Identify which cell holds the provided text, then report its (X, Y) central coordinate. 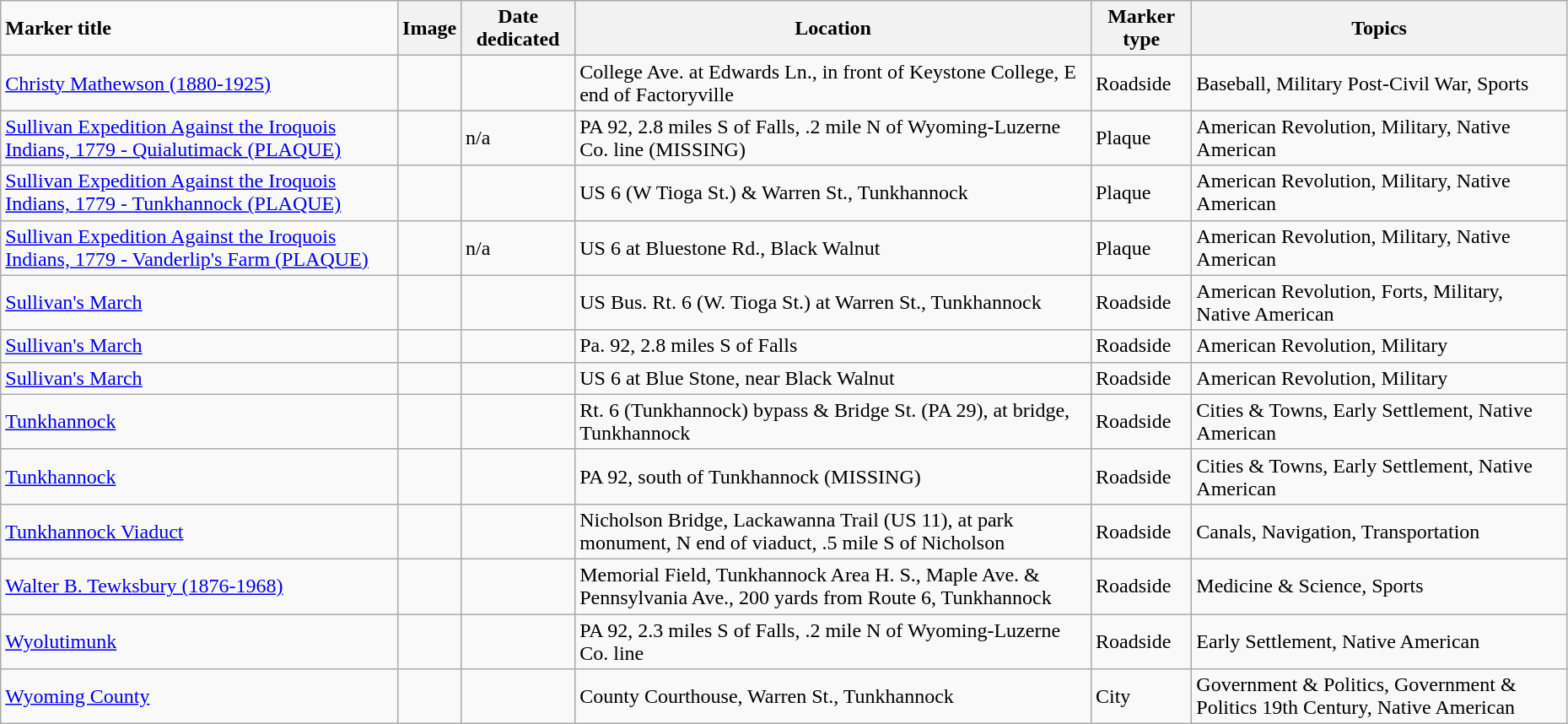
Government & Politics, Government & Politics 19th Century, Native American (1380, 697)
Sullivan Expedition Against the Iroquois Indians, 1779 - Vanderlip's Farm (PLAQUE) (199, 248)
Sullivan Expedition Against the Iroquois Indians, 1779 - Quialutimack (PLAQUE) (199, 138)
Wyoming County (199, 697)
US 6 at Bluestone Rd., Black Walnut (833, 248)
County Courthouse, Warren St., Tunkhannock (833, 697)
American Revolution, Forts, Military, Native American (1380, 302)
Marker type (1140, 29)
Canals, Navigation, Transportation (1380, 532)
US Bus. Rt. 6 (W. Tioga St.) at Warren St., Tunkhannock (833, 302)
PA 92, 2.8 miles S of Falls, .2 mile N of Wyoming-Luzerne Co. line (MISSING) (833, 138)
PA 92, south of Tunkhannock (MISSING) (833, 476)
Date dedicated (518, 29)
Medicine & Science, Sports (1380, 586)
PA 92, 2.3 miles S of Falls, .2 mile N of Wyoming-Luzerne Co. line (833, 641)
Pa. 92, 2.8 miles S of Falls (833, 346)
Christy Mathewson (1880-1925) (199, 83)
Tunkhannock Viaduct (199, 532)
Memorial Field, Tunkhannock Area H. S., Maple Ave. & Pennsylvania Ave., 200 yards from Route 6, Tunkhannock (833, 586)
Nicholson Bridge, Lackawanna Trail (US 11), at park monument, N end of viaduct, .5 mile S of Nicholson (833, 532)
City (1140, 697)
Marker title (199, 29)
Image (430, 29)
Topics (1380, 29)
US 6 at Blue Stone, near Black Walnut (833, 378)
US 6 (W Tioga St.) & Warren St., Tunkhannock (833, 192)
Location (833, 29)
Early Settlement, Native American (1380, 641)
Walter B. Tewksbury (1876-1968) (199, 586)
Wyolutimunk (199, 641)
Sullivan Expedition Against the Iroquois Indians, 1779 - Tunkhannock (PLAQUE) (199, 192)
Baseball, Military Post-Civil War, Sports (1380, 83)
College Ave. at Edwards Ln., in front of Keystone College, E end of Factoryville (833, 83)
Rt. 6 (Tunkhannock) bypass & Bridge St. (PA 29), at bridge, Tunkhannock (833, 422)
